Extract the [X, Y] coordinate from the center of the cell holding the provided text.  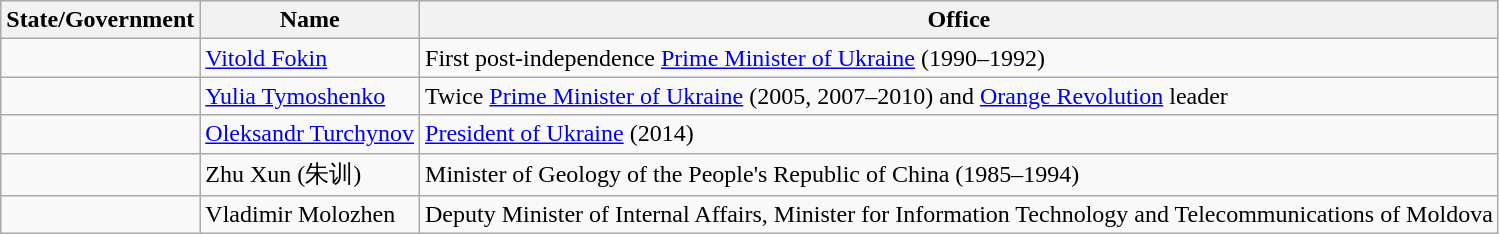
Minister of Geology of the People's Republic of China (1985–1994) [960, 174]
Name [310, 20]
Vitold Fokin [310, 58]
State/Government [100, 20]
Deputy Minister of Internal Affairs, Minister for Information Technology and Telecommunications of Moldova [960, 215]
Oleksandr Turchynov [310, 134]
Twice Prime Minister of Ukraine (2005, 2007–2010) and Orange Revolution leader [960, 96]
President of Ukraine (2014) [960, 134]
Vladimir Molozhen [310, 215]
Yulia Tymoshenko [310, 96]
First post-independence Prime Minister of Ukraine (1990–1992) [960, 58]
Office [960, 20]
Zhu Xun (朱训) [310, 174]
